Return the [x, y] coordinate for the center point of the cell that contains the specified text.  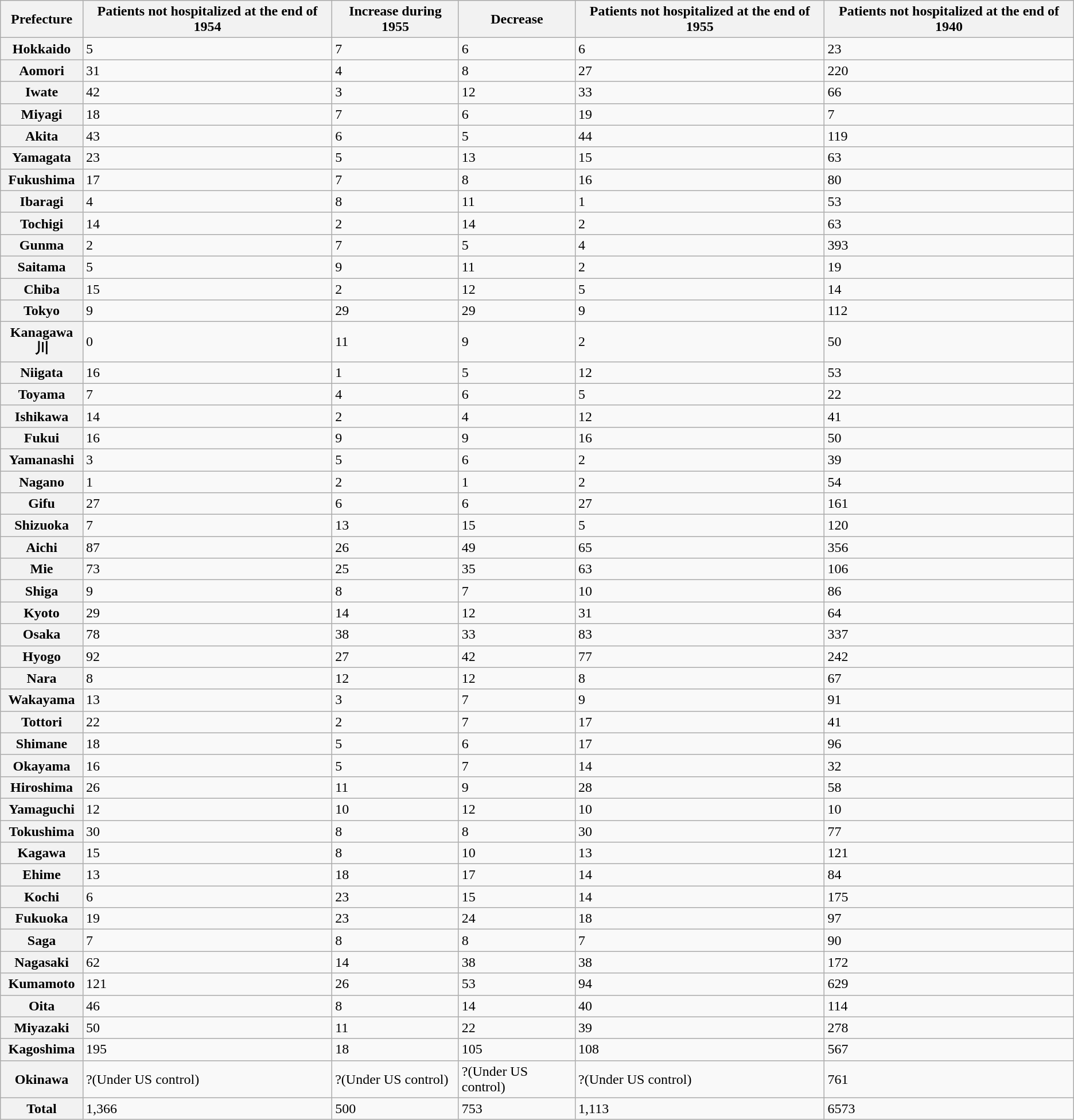
242 [949, 656]
83 [700, 635]
106 [949, 569]
Nagano [42, 481]
Okinawa [42, 1079]
49 [516, 547]
Kagawa [42, 853]
65 [700, 547]
Wakayama [42, 700]
Osaka [42, 635]
Gunma [42, 245]
Yamaguchi [42, 809]
80 [949, 180]
35 [516, 569]
1,366 [207, 1109]
Ibaragi [42, 201]
54 [949, 481]
91 [949, 700]
Oita [42, 1006]
278 [949, 1028]
Fukushima [42, 180]
Hyogo [42, 656]
Patients not hospitalized at the end of 1940 [949, 20]
Tottori [42, 722]
Kagoshima [42, 1049]
87 [207, 547]
337 [949, 635]
90 [949, 940]
567 [949, 1049]
Decrease [516, 20]
Shimane [42, 744]
1,113 [700, 1109]
25 [396, 569]
Miyagi [42, 114]
629 [949, 984]
43 [207, 136]
500 [396, 1109]
Gifu [42, 504]
Prefecture [42, 20]
6573 [949, 1109]
Miyazaki [42, 1028]
Nagasaki [42, 962]
Niigata [42, 372]
Ishikawa [42, 416]
Fukui [42, 438]
28 [700, 787]
Nara [42, 678]
119 [949, 136]
Patients not hospitalized at the end of 1955 [700, 20]
Kumamoto [42, 984]
Saitama [42, 267]
97 [949, 919]
94 [700, 984]
175 [949, 897]
108 [700, 1049]
78 [207, 635]
114 [949, 1006]
Hokkaido [42, 49]
Patients not hospitalized at the end of 1954 [207, 20]
Kochi [42, 897]
753 [516, 1109]
Ehime [42, 875]
24 [516, 919]
Total [42, 1109]
195 [207, 1049]
Shizuoka [42, 526]
0 [207, 342]
Increase during 1955 [396, 20]
172 [949, 962]
Tokushima [42, 831]
Saga [42, 940]
105 [516, 1049]
Kanagawa川 [42, 342]
62 [207, 962]
Tochigi [42, 223]
Hiroshima [42, 787]
58 [949, 787]
73 [207, 569]
Shiga [42, 591]
67 [949, 678]
96 [949, 744]
92 [207, 656]
393 [949, 245]
Chiba [42, 289]
161 [949, 504]
Tokyo [42, 311]
66 [949, 92]
356 [949, 547]
Aomori [42, 71]
Yamagata [42, 158]
40 [700, 1006]
86 [949, 591]
32 [949, 765]
Kyoto [42, 613]
64 [949, 613]
120 [949, 526]
761 [949, 1079]
Aichi [42, 547]
Yamanashi [42, 460]
Akita [42, 136]
44 [700, 136]
Okayama [42, 765]
Toyama [42, 394]
46 [207, 1006]
Fukuoka [42, 919]
84 [949, 875]
220 [949, 71]
Mie [42, 569]
112 [949, 311]
Iwate [42, 92]
